Provide the [X, Y] coordinate of the cell's center where the given text is located.  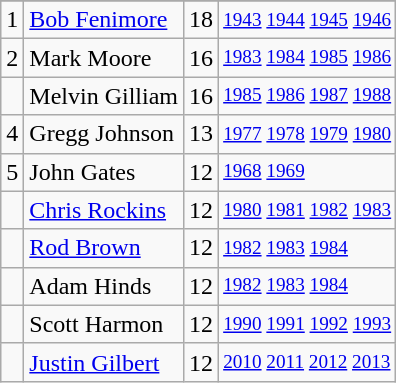
Adam Hinds [104, 286]
13 [202, 134]
2010 2011 2012 2013 [308, 362]
5 [12, 172]
1990 1991 1992 1993 [308, 324]
18 [202, 20]
1968 1969 [308, 172]
Melvin Gilliam [104, 96]
1980 1981 1982 1983 [308, 210]
Scott Harmon [104, 324]
John Gates [104, 172]
Mark Moore [104, 58]
1983 1984 1985 1986 [308, 58]
Bob Fenimore [104, 20]
1985 1986 1987 1988 [308, 96]
Chris Rockins [104, 210]
Justin Gilbert [104, 362]
1943 1944 1945 1946 [308, 20]
Gregg Johnson [104, 134]
1 [12, 20]
4 [12, 134]
Rod Brown [104, 248]
2 [12, 58]
1977 1978 1979 1980 [308, 134]
